Extract the [x, y] coordinate from the center of the cell holding the provided text.  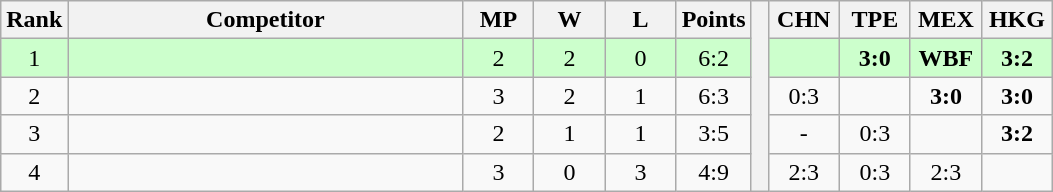
Competitor [266, 20]
MEX [946, 20]
TPE [874, 20]
Points [714, 20]
4:9 [714, 172]
WBF [946, 58]
4 [34, 172]
CHN [804, 20]
- [804, 134]
L [640, 20]
6:2 [714, 58]
HKG [1016, 20]
3:5 [714, 134]
MP [498, 20]
W [570, 20]
Rank [34, 20]
6:3 [714, 96]
